From the cell containing the given text, extract its center point as (X, Y) coordinate. 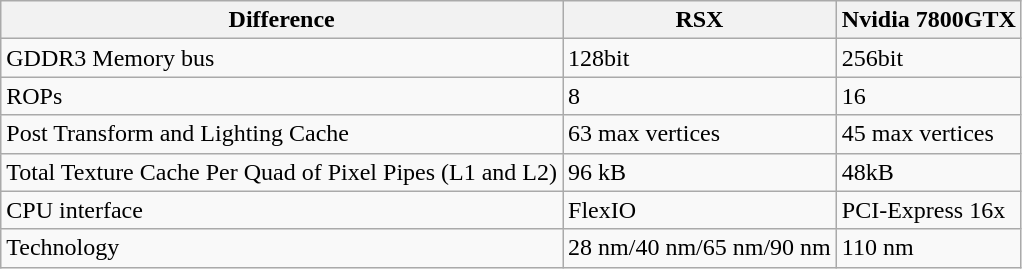
63 max vertices (700, 134)
Post Transform and Lighting Cache (282, 134)
Nvidia 7800GTX (928, 20)
110 nm (928, 248)
ROPs (282, 96)
Difference (282, 20)
PCI-Express 16x (928, 210)
256bit (928, 58)
RSX (700, 20)
96 kB (700, 172)
GDDR3 Memory bus (282, 58)
Technology (282, 248)
45 max vertices (928, 134)
8 (700, 96)
CPU interface (282, 210)
28 nm/40 nm/65 nm/90 nm (700, 248)
48kB (928, 172)
128bit (700, 58)
Total Texture Cache Per Quad of Pixel Pipes (L1 and L2) (282, 172)
16 (928, 96)
FlexIO (700, 210)
